Detect which cell encompasses the target text, then output its [x, y] center coordinate. 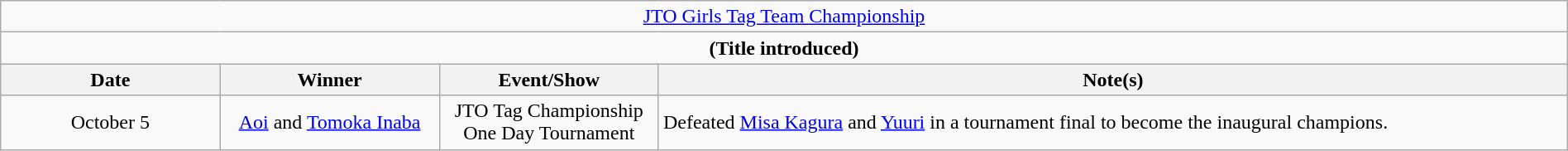
Aoi and Tomoka Inaba [329, 123]
Winner [329, 80]
Event/Show [549, 80]
JTO Tag Championship One Day Tournament [549, 123]
JTO Girls Tag Team Championship [784, 17]
Note(s) [1113, 80]
Date [111, 80]
October 5 [111, 123]
Defeated Misa Kagura and Yuuri in a tournament final to become the inaugural champions. [1113, 123]
(Title introduced) [784, 48]
